Detect which cell encompasses the target text, then output its (x, y) center coordinate. 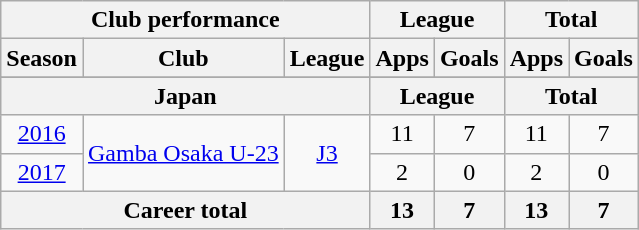
Japan (186, 96)
Career total (186, 210)
Club performance (186, 20)
2017 (42, 172)
J3 (327, 153)
Club (183, 58)
Season (42, 58)
2016 (42, 134)
Gamba Osaka U-23 (183, 153)
